Pinpoint the cell where the given text exists, returning its [x, y] midpoint coordinate. 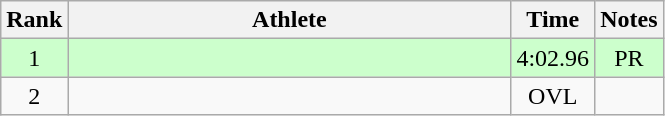
2 [34, 96]
1 [34, 58]
Athlete [290, 20]
Time [553, 20]
OVL [553, 96]
4:02.96 [553, 58]
Rank [34, 20]
Notes [629, 20]
PR [629, 58]
